Output the [X, Y] coordinate of the center of the cell containing the given text.  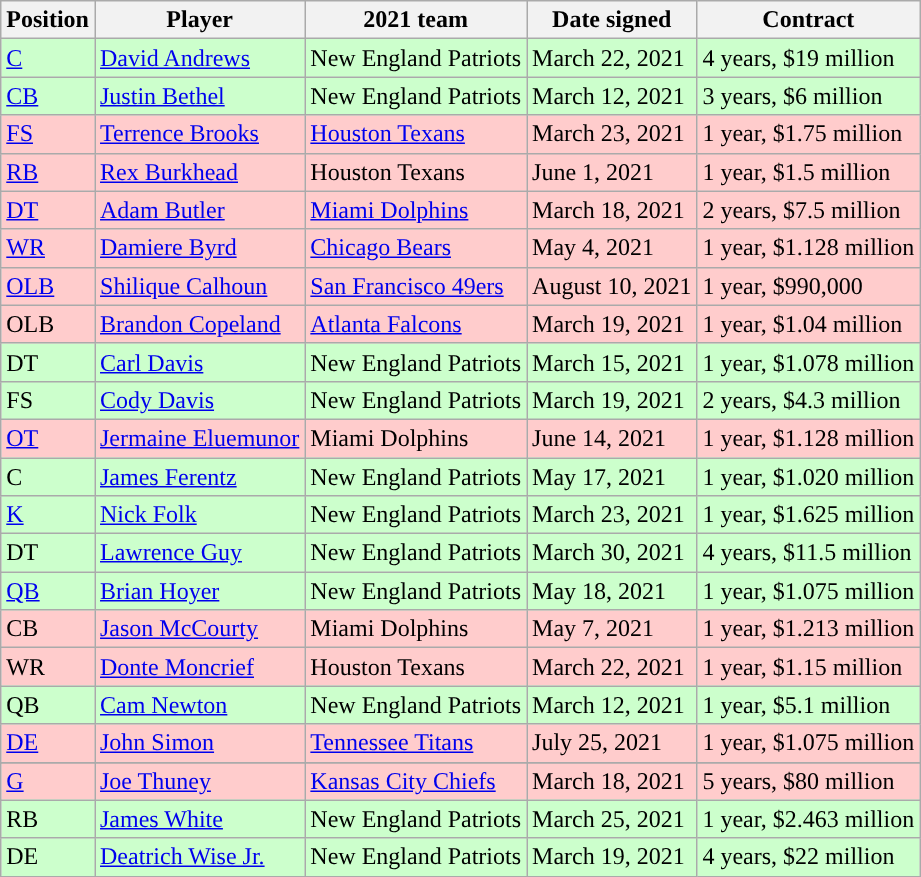
Joe Thuney [199, 781]
1 year, $1.020 million [808, 477]
June 1, 2021 [612, 172]
1 year, $1.75 million [808, 134]
March 25, 2021 [612, 819]
4 years, $11.5 million [808, 553]
4 years, $22 million [808, 857]
May 4, 2021 [612, 248]
David Andrews [199, 58]
Chicago Bears [416, 248]
James White [199, 819]
G [48, 781]
Nick Folk [199, 515]
K [48, 515]
Carl Davis [199, 362]
2021 team [416, 20]
2 years, $7.5 million [808, 210]
James Ferentz [199, 477]
Cam Newton [199, 705]
Adam Butler [199, 210]
Tennessee Titans [416, 743]
Position [48, 20]
Date signed [612, 20]
Deatrich Wise Jr. [199, 857]
2 years, $4.3 million [808, 400]
1 year, $2.463 million [808, 819]
Brandon Copeland [199, 324]
1 year, $1.078 million [808, 362]
San Francisco 49ers [416, 286]
Cody Davis [199, 400]
John Simon [199, 743]
1 year, $1.213 million [808, 629]
1 year, $1.04 million [808, 324]
Kansas City Chiefs [416, 781]
Atlanta Falcons [416, 324]
July 25, 2021 [612, 743]
Shilique Calhoun [199, 286]
May 7, 2021 [612, 629]
Lawrence Guy [199, 553]
Jason McCourty [199, 629]
Donte Moncrief [199, 667]
May 17, 2021 [612, 477]
5 years, $80 million [808, 781]
Rex Burkhead [199, 172]
1 year, $1.5 million [808, 172]
3 years, $6 million [808, 96]
August 10, 2021 [612, 286]
1 year, $5.1 million [808, 705]
1 year, $1.15 million [808, 667]
June 14, 2021 [612, 438]
Damiere Byrd [199, 248]
OT [48, 438]
March 15, 2021 [612, 362]
Brian Hoyer [199, 591]
Contract [808, 20]
Jermaine Eluemunor [199, 438]
Justin Bethel [199, 96]
Terrence Brooks [199, 134]
4 years, $19 million [808, 58]
May 18, 2021 [612, 591]
Player [199, 20]
March 30, 2021 [612, 553]
1 year, $1.625 million [808, 515]
1 year, $990,000 [808, 286]
